From the cell containing the given text, extract its center point as (X, Y) coordinate. 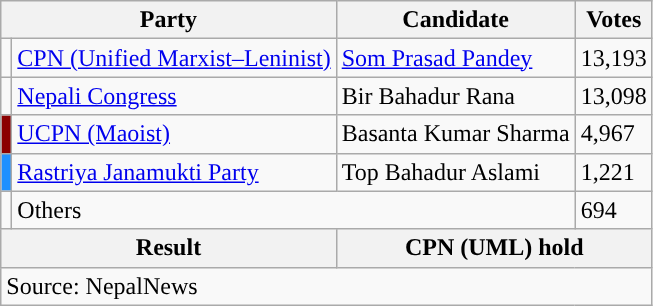
13,098 (614, 96)
Basanta Kumar Sharma (456, 134)
Party (168, 20)
Candidate (456, 20)
Source: NepalNews (326, 286)
4,967 (614, 134)
UCPN (Maoist) (174, 134)
Som Prasad Pandey (456, 58)
Result (168, 248)
1,221 (614, 172)
Rastriya Janamukti Party (174, 172)
Top Bahadur Aslami (456, 172)
CPN (UML) hold (494, 248)
13,193 (614, 58)
694 (614, 210)
Bir Bahadur Rana (456, 96)
Votes (614, 20)
Others (294, 210)
CPN (Unified Marxist–Leninist) (174, 58)
Nepali Congress (174, 96)
